Determine the (X, Y) coordinate at the center of the cell enclosing the given text.  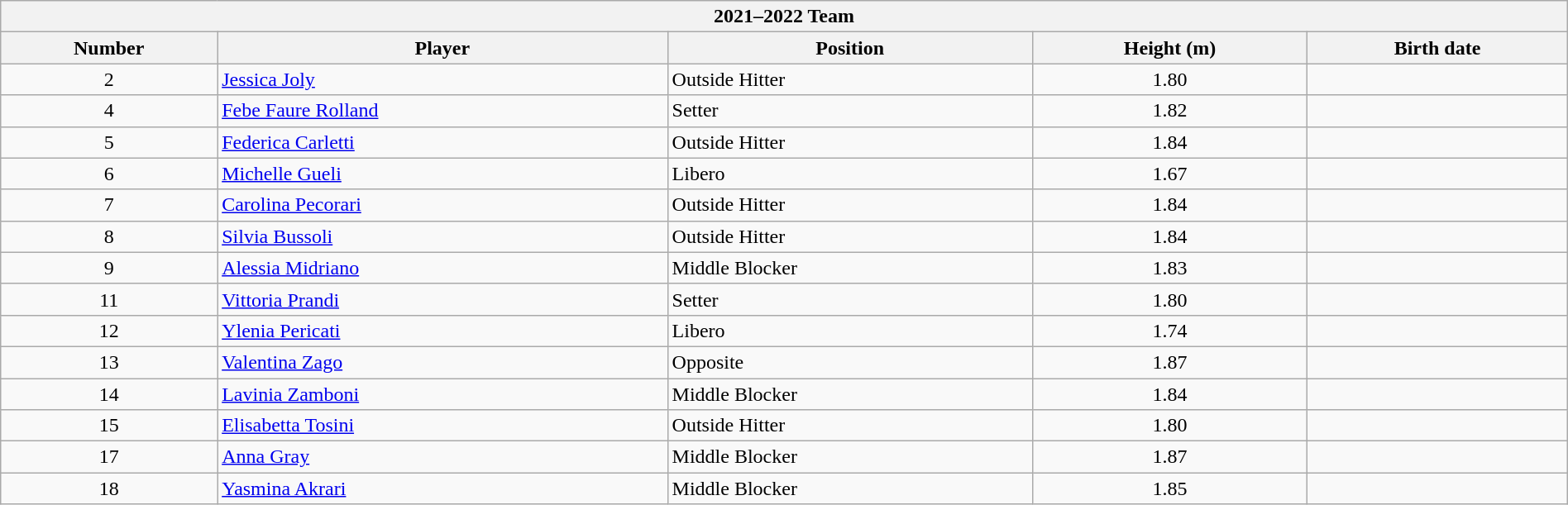
Alessia Midriano (442, 268)
2021–2022 Team (784, 17)
Anna Gray (442, 457)
11 (109, 299)
1.82 (1169, 111)
4 (109, 111)
7 (109, 205)
Height (m) (1169, 48)
5 (109, 142)
9 (109, 268)
1.67 (1169, 174)
12 (109, 331)
Ylenia Pericati (442, 331)
Lavinia Zamboni (442, 394)
Michelle Gueli (442, 174)
2 (109, 79)
6 (109, 174)
1.74 (1169, 331)
Number (109, 48)
Position (850, 48)
Yasmina Akrari (442, 488)
15 (109, 426)
Febe Faure Rolland (442, 111)
8 (109, 236)
1.85 (1169, 488)
14 (109, 394)
Silvia Bussoli (442, 236)
Elisabetta Tosini (442, 426)
Carolina Pecorari (442, 205)
Vittoria Prandi (442, 299)
Federica Carletti (442, 142)
Jessica Joly (442, 79)
Valentina Zago (442, 362)
Birth date (1437, 48)
17 (109, 457)
1.83 (1169, 268)
Opposite (850, 362)
13 (109, 362)
Player (442, 48)
18 (109, 488)
